For the text-containing cell, return its midpoint in [x, y] coordinate format. 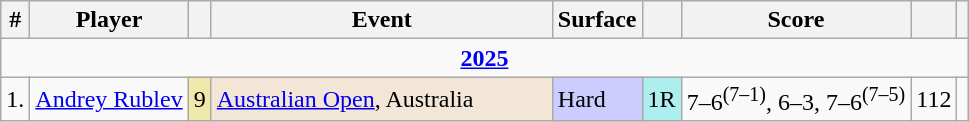
9 [200, 100]
112 [934, 100]
Player [109, 20]
# [16, 20]
Andrey Rublev [109, 100]
Event [382, 20]
Score [796, 20]
7–6(7–1), 6–3, 7–6(7–5) [796, 100]
1. [16, 100]
2025 [484, 58]
Australian Open, Australia [382, 100]
1R [662, 100]
Hard [597, 100]
Surface [597, 20]
